Identify which cell holds the provided text, then report its [x, y] central coordinate. 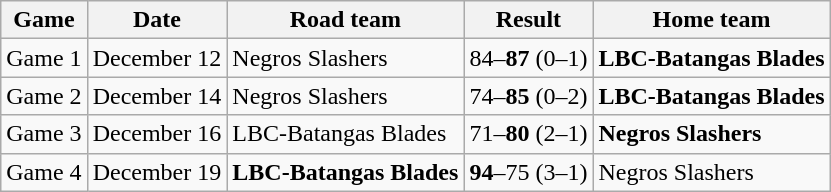
71–80 (2–1) [528, 134]
Game 1 [44, 58]
Game 4 [44, 172]
December 12 [157, 58]
December 14 [157, 96]
Date [157, 20]
Game 2 [44, 96]
Road team [346, 20]
84–87 (0–1) [528, 58]
74–85 (0–2) [528, 96]
Game [44, 20]
December 19 [157, 172]
December 16 [157, 134]
94–75 (3–1) [528, 172]
Home team [712, 20]
Game 3 [44, 134]
Result [528, 20]
